For the text-containing cell, return its midpoint in [X, Y] coordinate format. 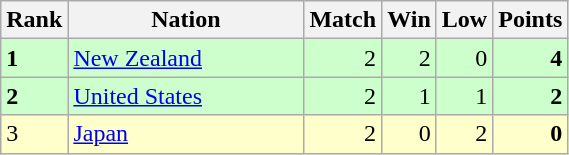
Nation [186, 20]
Japan [186, 134]
Points [530, 20]
United States [186, 96]
3 [34, 134]
4 [530, 58]
New Zealand [186, 58]
Rank [34, 20]
Low [464, 20]
Win [410, 20]
Match [343, 20]
